For the text-containing cell, return its midpoint in [x, y] coordinate format. 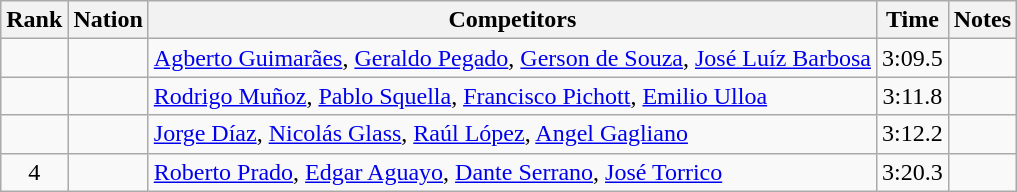
Competitors [512, 20]
4 [34, 172]
Nation [108, 20]
Roberto Prado, Edgar Aguayo, Dante Serrano, José Torrico [512, 172]
3:20.3 [912, 172]
Jorge Díaz, Nicolás Glass, Raúl López, Angel Gagliano [512, 134]
3:12.2 [912, 134]
Notes [982, 20]
Agberto Guimarães, Geraldo Pegado, Gerson de Souza, José Luíz Barbosa [512, 58]
Time [912, 20]
Rodrigo Muñoz, Pablo Squella, Francisco Pichott, Emilio Ulloa [512, 96]
3:09.5 [912, 58]
3:11.8 [912, 96]
Rank [34, 20]
